Find where the given text appears and provide that cell's center as (x, y) coordinate. 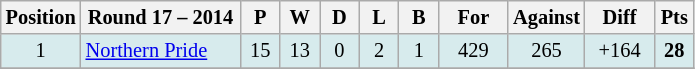
D (340, 17)
28 (674, 51)
P (260, 17)
B (419, 17)
2 (379, 51)
Round 17 – 2014 (161, 17)
0 (340, 51)
15 (260, 51)
L (379, 17)
Against (546, 17)
Northern Pride (161, 51)
13 (300, 51)
+164 (620, 51)
W (300, 17)
For (474, 17)
Pts (674, 17)
265 (546, 51)
Position (41, 17)
Diff (620, 17)
429 (474, 51)
